Capture the cell that displays the provided text and extract its (X, Y) central coordinate. 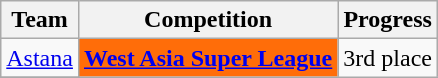
West Asia Super League (208, 58)
Progress (388, 20)
Team (40, 20)
Competition (208, 20)
Astana (40, 58)
3rd place (388, 58)
